For the text-containing cell, return its midpoint in [x, y] coordinate format. 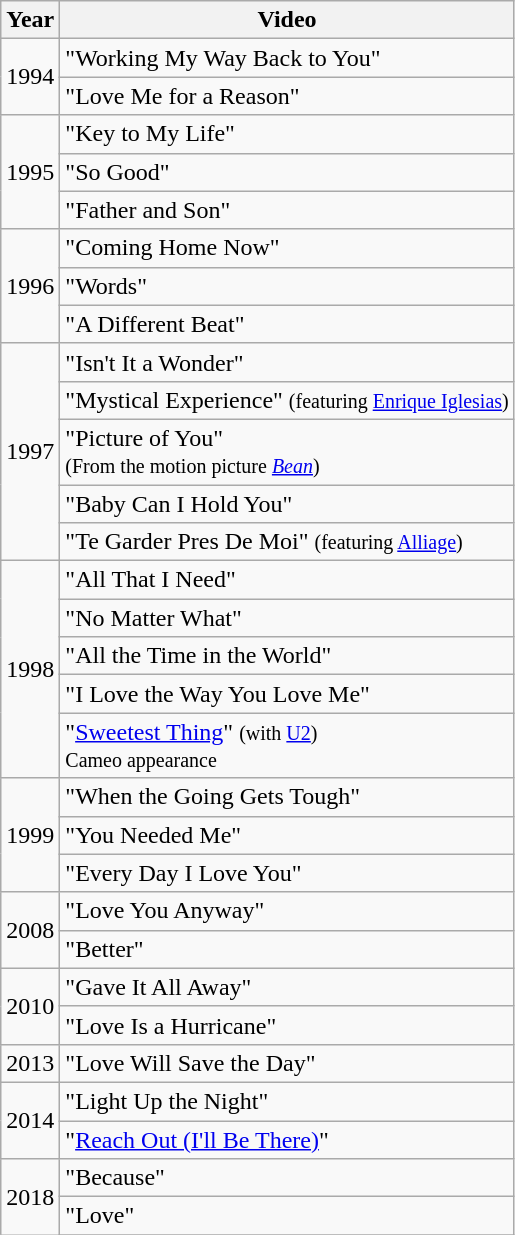
1997 [30, 452]
Video [287, 20]
"Gave It All Away" [287, 987]
1994 [30, 77]
2014 [30, 1120]
2010 [30, 1006]
Year [30, 20]
"Light Up the Night" [287, 1101]
"Love You Anyway" [287, 911]
"Reach Out (I'll Be There)" [287, 1139]
"So Good" [287, 172]
1995 [30, 172]
"Isn't It a Wonder" [287, 362]
"Love Me for a Reason" [287, 96]
1998 [30, 670]
"I Love the Way You Love Me" [287, 694]
2018 [30, 1197]
2008 [30, 930]
1999 [30, 835]
"When the Going Gets Tough" [287, 797]
1996 [30, 286]
"Picture of You" (From the motion picture Bean) [287, 452]
"Te Garder Pres De Moi" (featuring Alliage) [287, 542]
"Father and Son" [287, 210]
"Coming Home Now" [287, 248]
2013 [30, 1063]
"Every Day I Love You" [287, 873]
"Words" [287, 286]
"Because" [287, 1178]
"All That I Need" [287, 580]
"Love Is a Hurricane" [287, 1025]
"You Needed Me" [287, 835]
"Baby Can I Hold You" [287, 503]
"Sweetest Thing" (with U2)Cameo appearance [287, 746]
"Mystical Experience" (featuring Enrique Iglesias) [287, 400]
"Better" [287, 949]
"Working My Way Back to You" [287, 58]
"A Different Beat" [287, 324]
"All the Time in the World" [287, 656]
"Key to My Life" [287, 134]
"Love Will Save the Day" [287, 1063]
"No Matter What" [287, 618]
"Love" [287, 1216]
